Return (X, Y) of the center of cell containing provided text 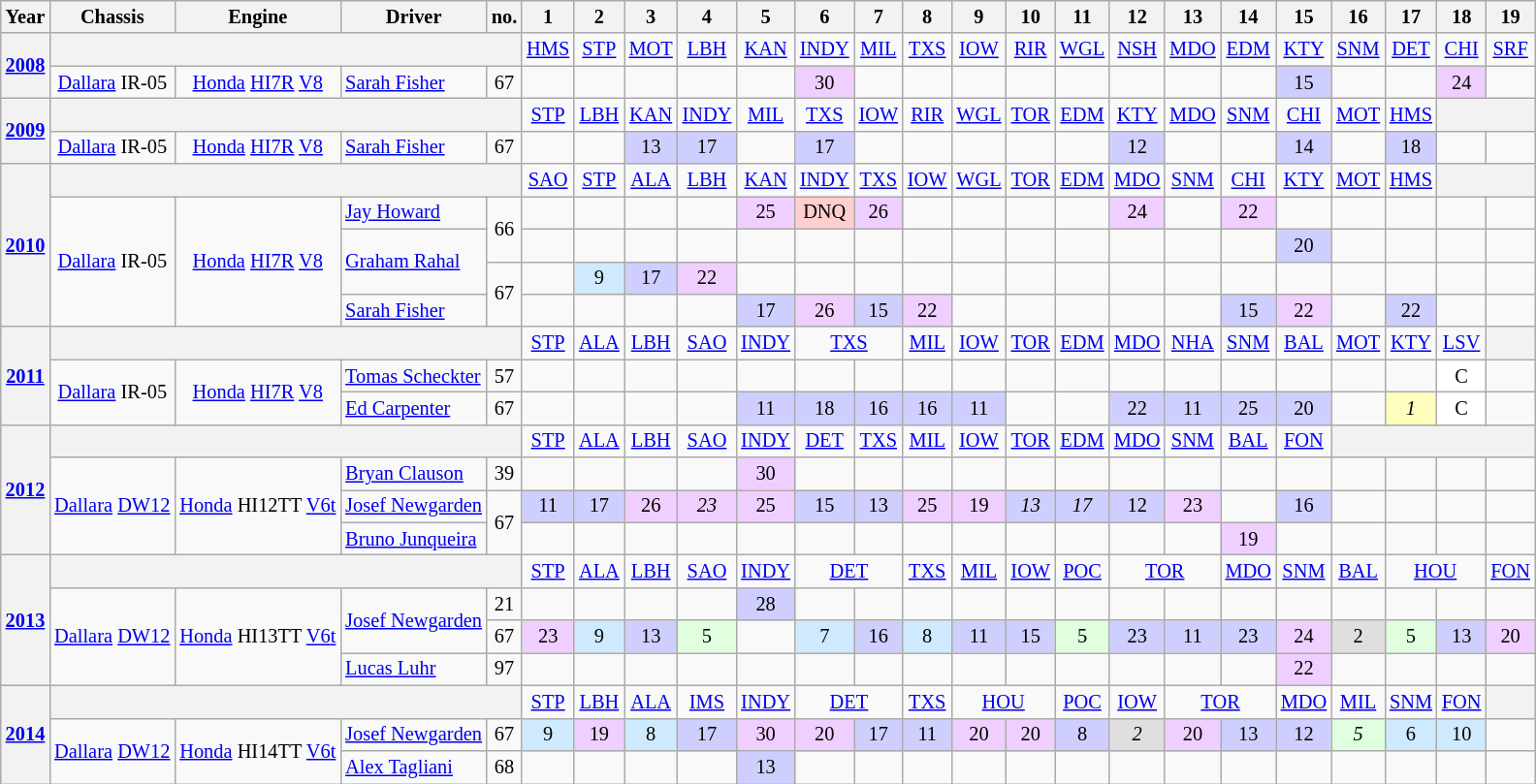
2012 (25, 490)
no. (504, 16)
Honda HI13TT V6t (258, 636)
Tomas Scheckter (413, 376)
2014 (25, 735)
2009 (25, 130)
66 (504, 229)
Chassis (112, 16)
Graham Rahal (413, 262)
NHA (1193, 343)
Driver (413, 16)
2008 (25, 66)
39 (504, 474)
Alex Tagliani (413, 767)
Bruno Junqueira (413, 539)
57 (504, 376)
NSH (1136, 49)
DNQ (824, 212)
68 (504, 767)
4 (708, 16)
Ed Carpenter (413, 408)
IMS (708, 702)
Honda HI12TT V6t (258, 506)
97 (504, 669)
Lucas Luhr (413, 669)
21 (504, 604)
Engine (258, 16)
LSV (1461, 343)
Honda HI14TT V6t (258, 750)
28 (766, 604)
3 (652, 16)
Bryan Clauson (413, 474)
SRF (1510, 49)
Jay Howard (413, 212)
2013 (25, 620)
2011 (25, 376)
2010 (25, 245)
Year (25, 16)
